Locate the cell with the specified text and output its [x, y] center coordinate. 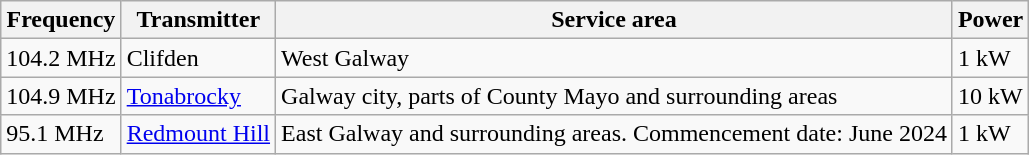
Redmount Hill [198, 134]
95.1 MHz [61, 134]
104.2 MHz [61, 58]
Service area [614, 20]
West Galway [614, 58]
East Galway and surrounding areas. Commencement date: June 2024 [614, 134]
Power [990, 20]
Clifden [198, 58]
Frequency [61, 20]
104.9 MHz [61, 96]
Tonabrocky [198, 96]
Transmitter [198, 20]
10 kW [990, 96]
Galway city, parts of County Mayo and surrounding areas [614, 96]
